Determine the [X, Y] coordinate at the center of the cell enclosing the given text.  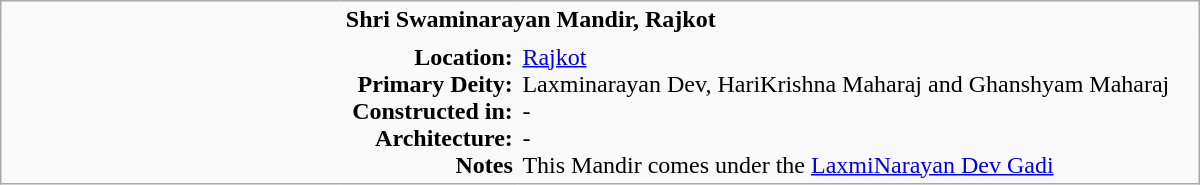
Rajkot Laxminarayan Dev, HariKrishna Maharaj and Ghanshyam Maharaj - - This Mandir comes under the LaxmiNarayan Dev Gadi [859, 110]
Shri Swaminarayan Mandir, Rajkot [770, 20]
Location: Primary Deity:Constructed in:Architecture:Notes [430, 110]
